Identify which cell holds the provided text, then report its [x, y] central coordinate. 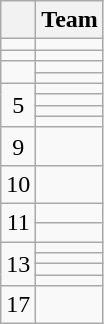
17 [18, 305]
10 [18, 184]
13 [18, 264]
5 [18, 105]
11 [18, 222]
9 [18, 146]
Team [70, 20]
